Identify which cell holds the provided text, then report its [X, Y] central coordinate. 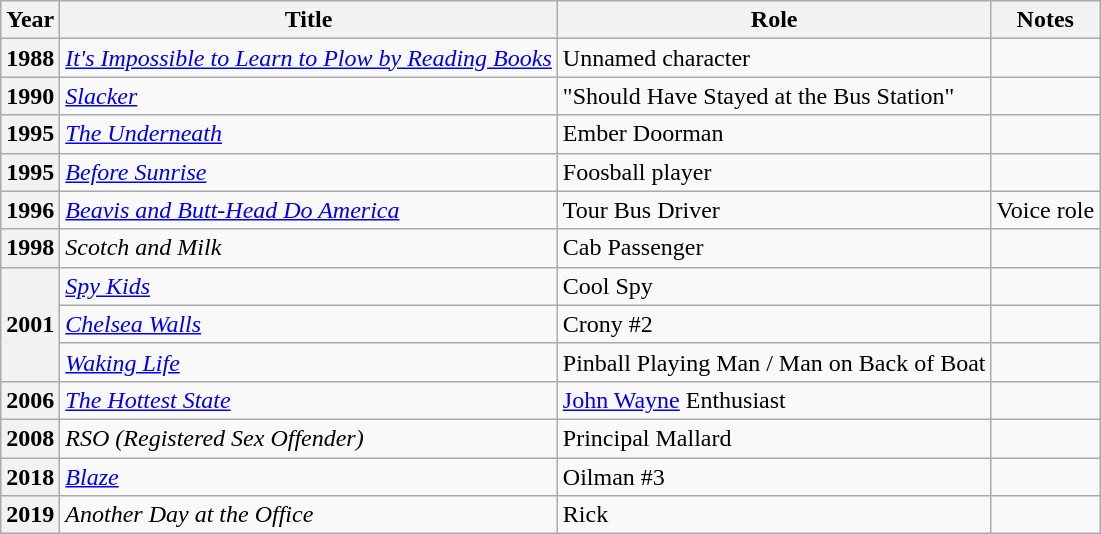
Title [308, 20]
Pinball Playing Man / Man on Back of Boat [774, 362]
Before Sunrise [308, 172]
Cool Spy [774, 286]
Waking Life [308, 362]
1988 [30, 58]
Rick [774, 515]
2006 [30, 400]
1990 [30, 96]
John Wayne Enthusiast [774, 400]
Oilman #3 [774, 477]
1998 [30, 248]
Blaze [308, 477]
Notes [1046, 20]
Foosball player [774, 172]
1996 [30, 210]
Cab Passenger [774, 248]
2001 [30, 324]
2018 [30, 477]
2019 [30, 515]
RSO (Registered Sex Offender) [308, 438]
Slacker [308, 96]
Ember Doorman [774, 134]
Chelsea Walls [308, 324]
2008 [30, 438]
Role [774, 20]
The Underneath [308, 134]
Voice role [1046, 210]
Principal Mallard [774, 438]
Beavis and Butt-Head Do America [308, 210]
Tour Bus Driver [774, 210]
Crony #2 [774, 324]
Unnamed character [774, 58]
Another Day at the Office [308, 515]
Scotch and Milk [308, 248]
Spy Kids [308, 286]
The Hottest State [308, 400]
Year [30, 20]
"Should Have Stayed at the Bus Station" [774, 96]
It's Impossible to Learn to Plow by Reading Books [308, 58]
